Return the (x, y) coordinate for the center point of the cell that contains the specified text.  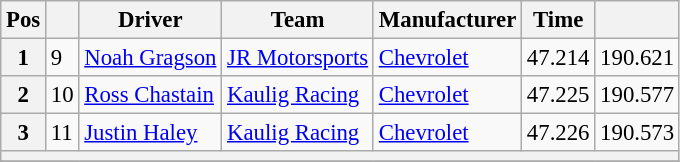
10 (62, 95)
3 (24, 133)
9 (62, 58)
11 (62, 133)
Pos (24, 20)
Manufacturer (447, 20)
190.621 (638, 58)
Team (298, 20)
Ross Chastain (150, 95)
2 (24, 95)
JR Motorsports (298, 58)
47.214 (558, 58)
190.573 (638, 133)
190.577 (638, 95)
47.226 (558, 133)
Time (558, 20)
Noah Gragson (150, 58)
Driver (150, 20)
47.225 (558, 95)
1 (24, 58)
Justin Haley (150, 133)
